Locate the cell with the specified text and output its [X, Y] center coordinate. 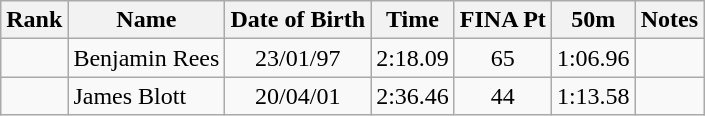
Name [146, 20]
50m [593, 20]
Rank [34, 20]
Benjamin Rees [146, 58]
Date of Birth [298, 20]
1:06.96 [593, 58]
1:13.58 [593, 96]
James Blott [146, 96]
FINA Pt [502, 20]
44 [502, 96]
Time [413, 20]
2:18.09 [413, 58]
Notes [669, 20]
2:36.46 [413, 96]
23/01/97 [298, 58]
65 [502, 58]
20/04/01 [298, 96]
